Capture the cell that displays the provided text and extract its (X, Y) central coordinate. 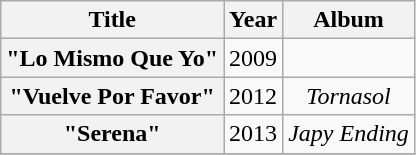
"Serena" (112, 134)
2012 (254, 96)
"Vuelve Por Favor" (112, 96)
2009 (254, 58)
Japy Ending (349, 134)
"Lo Mismo Que Yo" (112, 58)
Album (349, 20)
Tornasol (349, 96)
Year (254, 20)
2013 (254, 134)
Title (112, 20)
